Pinpoint the cell where the given text exists, returning its [x, y] midpoint coordinate. 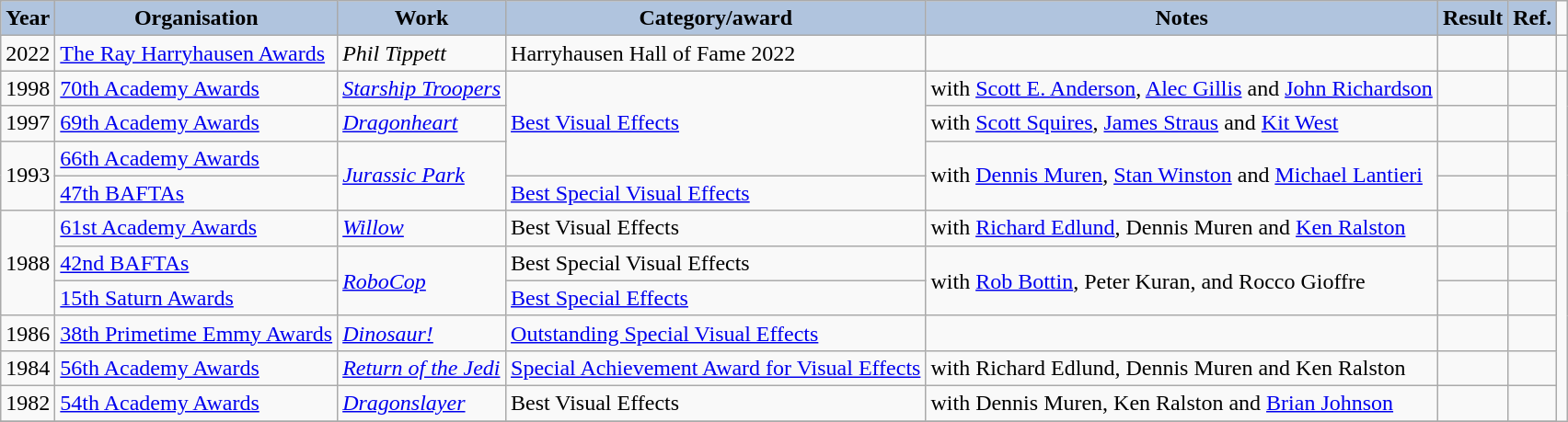
Special Achievement Award for Visual Effects [716, 368]
2022 [28, 53]
with Scott Squires, James Straus and Kit West [1182, 123]
Starship Troopers [421, 88]
with Dennis Muren, Ken Ralston and Brian Johnson [1182, 403]
Year [28, 18]
Dragonslayer [421, 403]
61st Academy Awards [197, 228]
56th Academy Awards [197, 368]
1986 [28, 333]
1998 [28, 88]
Willow [421, 228]
Outstanding Special Visual Effects [716, 333]
70th Academy Awards [197, 88]
Work [421, 18]
Best Special Effects [716, 298]
with Dennis Muren, Stan Winston and Michael Lantieri [1182, 176]
47th BAFTAs [197, 193]
RoboCop [421, 280]
Result [1472, 18]
1993 [28, 176]
Dragonheart [421, 123]
with Scott E. Anderson, Alec Gillis and John Richardson [1182, 88]
42nd BAFTAs [197, 263]
Phil Tippett [421, 53]
Notes [1182, 18]
66th Academy Awards [197, 158]
1982 [28, 403]
Organisation [197, 18]
54th Academy Awards [197, 403]
Jurassic Park [421, 176]
69th Academy Awards [197, 123]
38th Primetime Emmy Awards [197, 333]
Ref. [1533, 18]
15th Saturn Awards [197, 298]
Category/award [716, 18]
Return of the Jedi [421, 368]
with Rob Bottin, Peter Kuran, and Rocco Gioffre [1182, 280]
Harryhausen Hall of Fame 2022 [716, 53]
Dinosaur! [421, 333]
1997 [28, 123]
1988 [28, 263]
The Ray Harryhausen Awards [197, 53]
1984 [28, 368]
